Scan for the cell matching the given text and deliver its (X, Y) coordinate at center. 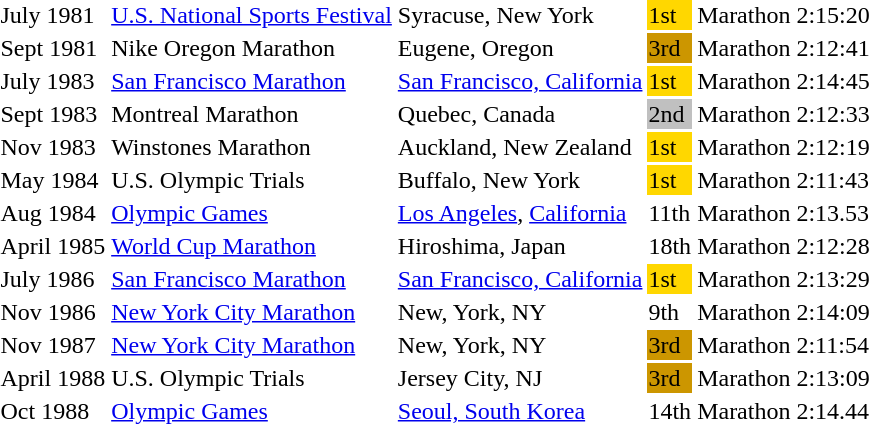
9th (670, 312)
Winstones Marathon (252, 147)
Auckland, New Zealand (520, 147)
Buffalo, New York (520, 180)
Quebec, Canada (520, 114)
Jersey City, NJ (520, 378)
World Cup Marathon (252, 246)
Olympic Games (252, 213)
U.S. National Sports Festival (252, 15)
Syracuse, New York (520, 15)
2nd (670, 114)
Los Angeles, California (520, 213)
11th (670, 213)
Montreal Marathon (252, 114)
18th (670, 246)
Eugene, Oregon (520, 48)
Hiroshima, Japan (520, 246)
Nike Oregon Marathon (252, 48)
